Return [X, Y] of the center of cell containing provided text 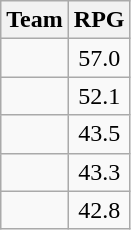
RPG [99, 20]
43.3 [99, 172]
42.8 [99, 210]
57.0 [99, 58]
43.5 [99, 134]
52.1 [99, 96]
Team [35, 20]
